Scan for the cell matching the given text and deliver its [X, Y] coordinate at center. 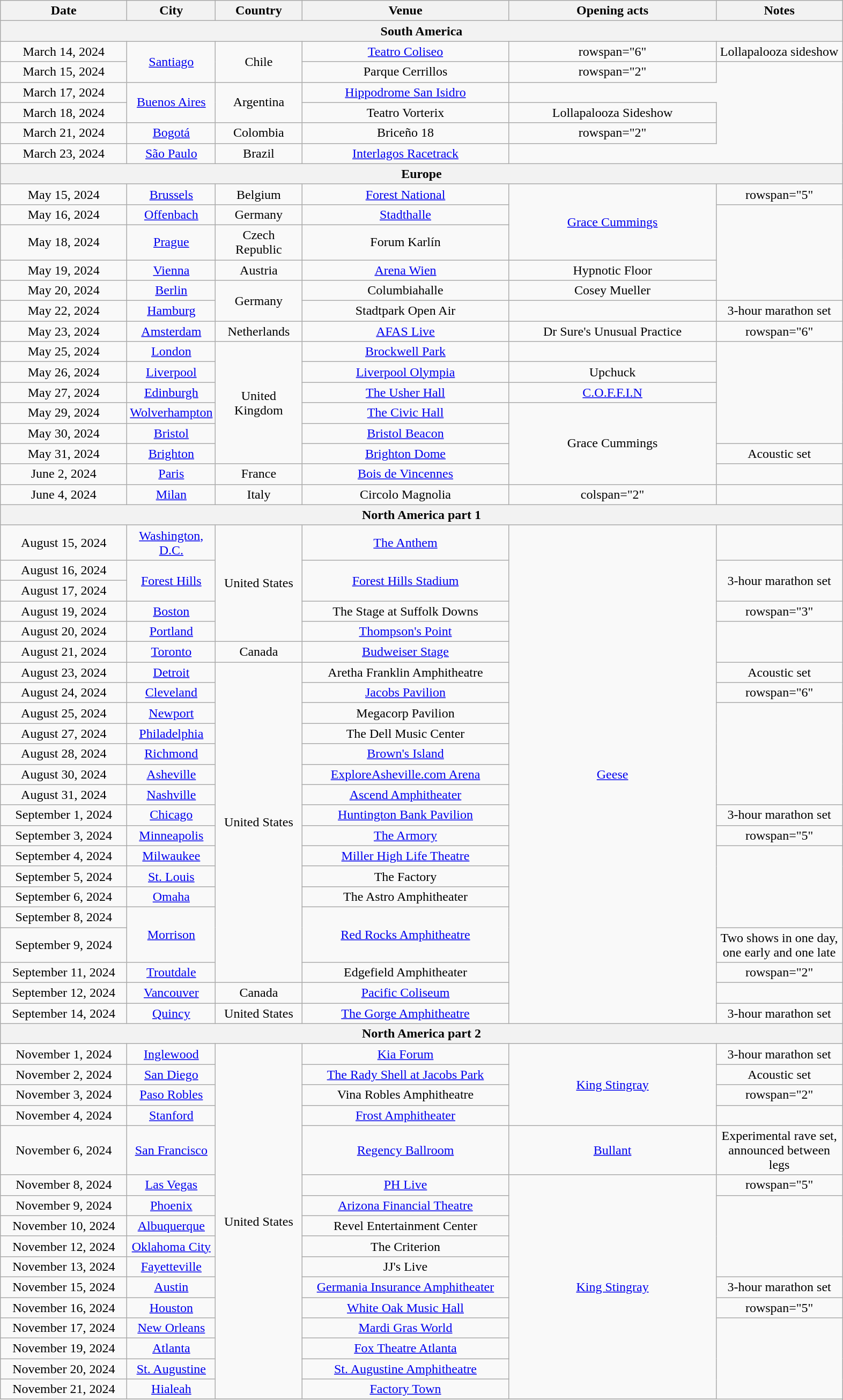
September 12, 2024 [64, 993]
August 23, 2024 [64, 672]
May 29, 2024 [64, 413]
PH Live [405, 1185]
Brazil [258, 153]
Jacobs Pavilion [405, 693]
The Armory [405, 835]
Quincy [172, 1013]
May 23, 2024 [64, 331]
Vancouver [172, 993]
Forest National [405, 194]
September 8, 2024 [64, 917]
Oklahoma City [172, 1246]
The Criterion [405, 1246]
Arizona Financial Theatre [405, 1205]
Forest Hills [172, 580]
March 14, 2024 [64, 51]
Teatro Coliseo [405, 51]
Colombia [258, 133]
Edgefield Amphitheater [405, 973]
Forum Karlín [405, 242]
The Civic Hall [405, 413]
May 18, 2024 [64, 242]
Amsterdam [172, 331]
August 19, 2024 [64, 611]
November 1, 2024 [64, 1054]
Experimental rave set, announced between legs [779, 1150]
Kia Forum [405, 1054]
Interlagos Racetrack [405, 153]
Vienna [172, 270]
C.O.F.F.I.N [612, 392]
November 21, 2024 [64, 1389]
Philadelphia [172, 734]
May 26, 2024 [64, 372]
June 4, 2024 [64, 494]
Fayetteville [172, 1266]
Date [64, 11]
November 17, 2024 [64, 1328]
United Kingdom [258, 403]
Pacific Coliseum [405, 993]
June 2, 2024 [64, 474]
November 19, 2024 [64, 1349]
Albuquerque [172, 1226]
Upchuck [612, 372]
Las Vegas [172, 1185]
Liverpool [172, 372]
Bois de Vincennes [405, 474]
Forest Hills Stadium [405, 580]
Liverpool Olympia [405, 372]
Thompson's Point [405, 632]
The Anthem [405, 543]
Bristol Beacon [405, 433]
Brown's Island [405, 754]
March 21, 2024 [64, 133]
March 15, 2024 [64, 72]
Hamburg [172, 311]
September 9, 2024 [64, 945]
Paris [172, 474]
November 12, 2024 [64, 1246]
Regency Ballroom [405, 1150]
November 20, 2024 [64, 1369]
Venue [405, 11]
Hialeah [172, 1389]
Huntington Bank Pavilion [405, 815]
Edinburgh [172, 392]
Mardi Gras World [405, 1328]
Circolo Magnolia [405, 494]
Fox Theatre Atlanta [405, 1349]
The Usher Hall [405, 392]
North America part 2 [421, 1034]
Berlin [172, 291]
November 8, 2024 [64, 1185]
North America part 1 [421, 515]
May 19, 2024 [64, 270]
Stadthalle [405, 214]
Chile [258, 62]
August 25, 2024 [64, 713]
November 9, 2024 [64, 1205]
Argentina [258, 102]
Hippodrome San Isidro [405, 92]
August 21, 2024 [64, 652]
Aretha Franklin Amphitheatre [405, 672]
Factory Town [405, 1389]
Italy [258, 494]
Atlanta [172, 1349]
Portland [172, 632]
Asheville [172, 774]
The Rady Shell at Jacobs Park [405, 1075]
Belgium [258, 194]
Budweiser Stage [405, 652]
Richmond [172, 754]
September 1, 2024 [64, 815]
August 31, 2024 [64, 795]
Frost Amphitheater [405, 1115]
Germania Insurance Amphitheater [405, 1287]
May 31, 2024 [64, 454]
Netherlands [258, 331]
Chicago [172, 815]
Stadtpark Open Air [405, 311]
Prague [172, 242]
The Dell Music Center [405, 734]
Hypnotic Floor [612, 270]
August 20, 2024 [64, 632]
Buenos Aires [172, 102]
Bristol [172, 433]
Teatro Vorterix [405, 113]
Briceño 18 [405, 133]
Dr Sure's Unusual Practice [612, 331]
Paso Robles [172, 1095]
South America [421, 31]
ExploreAsheville.com Arena [405, 774]
The Gorge Amphitheatre [405, 1013]
Austria [258, 270]
Lollapalooza sideshow [779, 51]
November 6, 2024 [64, 1150]
Toronto [172, 652]
May 22, 2024 [64, 311]
Geese [612, 774]
São Paulo [172, 153]
Cleveland [172, 693]
November 15, 2024 [64, 1287]
Stanford [172, 1115]
September 5, 2024 [64, 876]
rowspan="3" [779, 611]
Ascend Amphitheater [405, 795]
Red Rocks Amphitheatre [405, 934]
Wolverhampton [172, 413]
September 14, 2024 [64, 1013]
March 18, 2024 [64, 113]
November 13, 2024 [64, 1266]
Detroit [172, 672]
August 28, 2024 [64, 754]
Megacorp Pavilion [405, 713]
France [258, 474]
Bogotá [172, 133]
November 16, 2024 [64, 1308]
November 4, 2024 [64, 1115]
Parque Cerrillos [405, 72]
Country [258, 11]
August 17, 2024 [64, 590]
November 3, 2024 [64, 1095]
August 27, 2024 [64, 734]
August 24, 2024 [64, 693]
Columbiahalle [405, 291]
August 15, 2024 [64, 543]
September 11, 2024 [64, 973]
May 27, 2024 [64, 392]
May 20, 2024 [64, 291]
Boston [172, 611]
Brussels [172, 194]
Phoenix [172, 1205]
September 3, 2024 [64, 835]
May 16, 2024 [64, 214]
Europe [421, 174]
Newport [172, 713]
May 25, 2024 [64, 352]
Lollapalooza Sideshow [612, 113]
Inglewood [172, 1054]
The Astro Amphitheater [405, 897]
Miller High Life Theatre [405, 856]
Houston [172, 1308]
September 6, 2024 [64, 897]
August 30, 2024 [64, 774]
Milan [172, 494]
Nashville [172, 795]
The Factory [405, 876]
Brighton [172, 454]
Vina Robles Amphitheatre [405, 1095]
St. Augustine Amphitheatre [405, 1369]
Czech Republic [258, 242]
Cosey Mueller [612, 291]
November 10, 2024 [64, 1226]
The Stage at Suffolk Downs [405, 611]
Bullant [612, 1150]
August 16, 2024 [64, 570]
March 17, 2024 [64, 92]
San Francisco [172, 1150]
March 23, 2024 [64, 153]
Notes [779, 11]
San Diego [172, 1075]
Omaha [172, 897]
New Orleans [172, 1328]
Washington, D.C. [172, 543]
White Oak Music Hall [405, 1308]
November 2, 2024 [64, 1075]
Brockwell Park [405, 352]
Minneapolis [172, 835]
May 15, 2024 [64, 194]
St. Louis [172, 876]
Arena Wien [405, 270]
JJ's Live [405, 1266]
Brighton Dome [405, 454]
Troutdale [172, 973]
Santiago [172, 62]
London [172, 352]
Revel Entertainment Center [405, 1226]
Offenbach [172, 214]
Morrison [172, 934]
St. Augustine [172, 1369]
Two shows in one day, one early and one late [779, 945]
September 4, 2024 [64, 856]
Opening acts [612, 11]
Milwaukee [172, 856]
City [172, 11]
colspan="2" [612, 494]
Austin [172, 1287]
AFAS Live [405, 331]
May 30, 2024 [64, 433]
